Identify which cell holds the provided text, then report its [x, y] central coordinate. 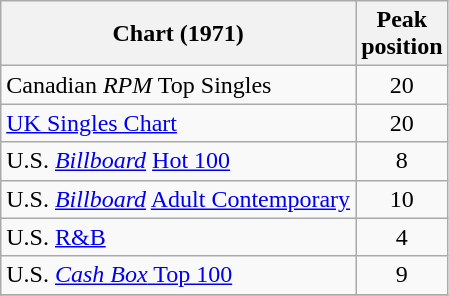
Chart (1971) [178, 34]
8 [402, 161]
Canadian RPM Top Singles [178, 85]
UK Singles Chart [178, 123]
9 [402, 275]
U.S. Billboard Hot 100 [178, 161]
Peakposition [402, 34]
4 [402, 237]
U.S. R&B [178, 237]
U.S. Billboard Adult Contemporary [178, 199]
U.S. Cash Box Top 100 [178, 275]
10 [402, 199]
